Pinpoint the cell where the given text exists, returning its [x, y] midpoint coordinate. 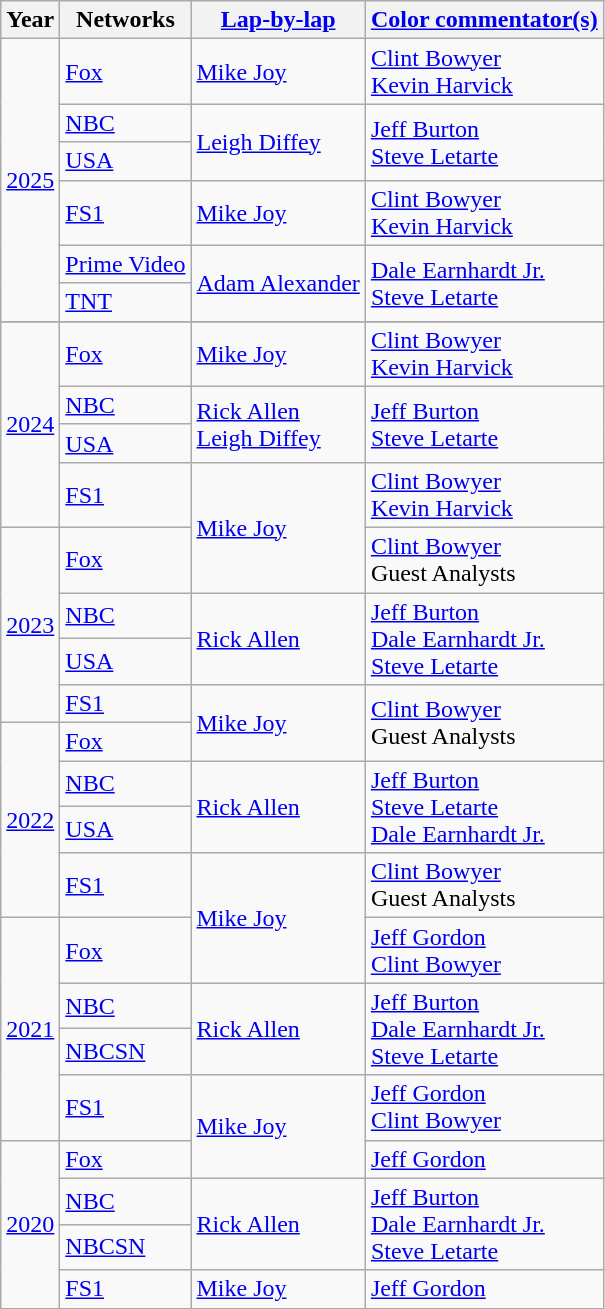
TNT [126, 302]
2022 [30, 820]
Leigh Diffey [278, 142]
2025 [30, 180]
2024 [30, 424]
Color commentator(s) [484, 20]
2021 [30, 1029]
Lap-by-lap [278, 20]
Year [30, 20]
2023 [30, 624]
Rick AllenLeigh Diffey [278, 424]
Prime Video [126, 264]
Dale Earnhardt Jr.Steve Letarte [484, 283]
2020 [30, 1224]
Networks [126, 20]
Adam Alexander [278, 283]
Jeff BurtonSteve LetarteDale Earnhardt Jr. [484, 807]
